Extract the (x, y) coordinate from the center of the cell holding the provided text.  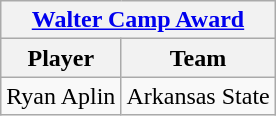
Player (61, 58)
Ryan Aplin (61, 96)
Team (198, 58)
Walter Camp Award (138, 20)
Arkansas State (198, 96)
